Output the (X, Y) coordinate of the center of the cell containing the given text.  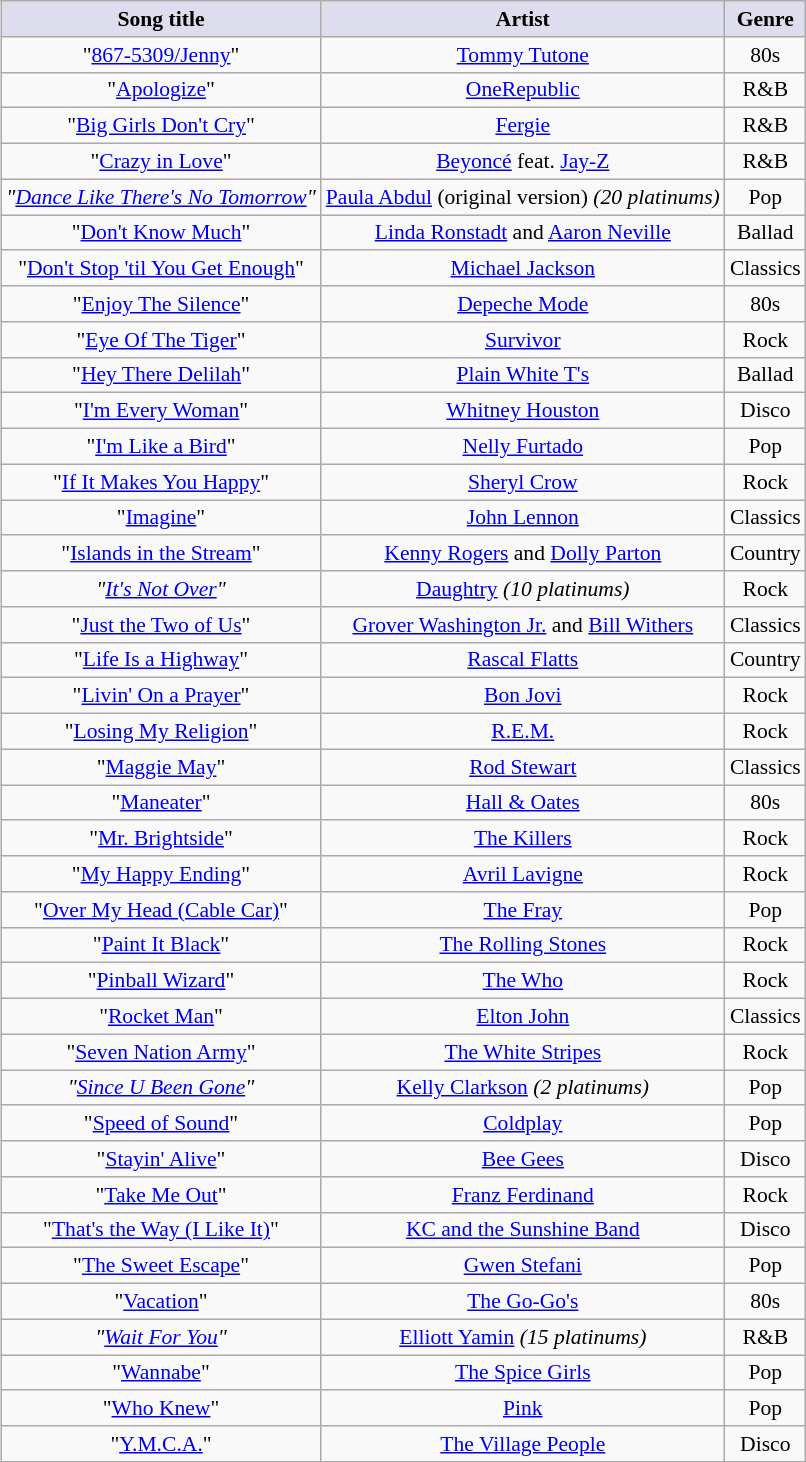
The Village People (523, 1444)
"Dance Like There's No Tomorrow" (161, 197)
Michael Jackson (523, 268)
Franz Ferdinand (523, 1194)
"Islands in the Stream" (161, 553)
"Speed of Sound" (161, 1123)
Genre (766, 19)
"Seven Nation Army" (161, 1052)
The Who (523, 981)
Kelly Clarkson (2 platinums) (523, 1088)
"Maneater" (161, 802)
Daughtry (10 platinums) (523, 589)
"Who Knew" (161, 1408)
The White Stripes (523, 1052)
Hall & Oates (523, 802)
Beyoncé feat. Jay-Z (523, 161)
"That's the Way (I Like It)" (161, 1230)
"Big Girls Don't Cry" (161, 126)
"Wannabe" (161, 1372)
Whitney Houston (523, 411)
"Vacation" (161, 1301)
Bee Gees (523, 1159)
"Apologize" (161, 90)
OneRepublic (523, 90)
Elton John (523, 1016)
"Maggie May" (161, 767)
John Lennon (523, 518)
Paula Abdul (original version) (20 platinums) (523, 197)
Fergie (523, 126)
"Mr. Brightside" (161, 838)
Nelly Furtado (523, 446)
"Over My Head (Cable Car)" (161, 909)
Survivor (523, 339)
Elliott Yamin (15 platinums) (523, 1337)
"Paint It Black" (161, 945)
"The Sweet Escape" (161, 1266)
"Enjoy The Silence" (161, 304)
R.E.M. (523, 731)
"Stayin' Alive" (161, 1159)
Pink (523, 1408)
KC and the Sunshine Band (523, 1230)
The Killers (523, 838)
Grover Washington Jr. and Bill Withers (523, 624)
"Wait For You" (161, 1337)
"Since U Been Gone" (161, 1088)
"Crazy in Love" (161, 161)
The Go-Go's (523, 1301)
"Eye Of The Tiger" (161, 339)
The Spice Girls (523, 1372)
"Losing My Religion" (161, 731)
Coldplay (523, 1123)
Rod Stewart (523, 767)
Rascal Flatts (523, 660)
"Imagine" (161, 518)
"Just the Two of Us" (161, 624)
Kenny Rogers and Dolly Parton (523, 553)
"Y.M.C.A." (161, 1444)
"Livin' On a Prayer" (161, 696)
"If It Makes You Happy" (161, 482)
"Life Is a Highway" (161, 660)
Sheryl Crow (523, 482)
"I'm Every Woman" (161, 411)
Linda Ronstadt and Aaron Neville (523, 232)
Song title (161, 19)
Artist (523, 19)
"Don't Know Much" (161, 232)
"Pinball Wizard" (161, 981)
"My Happy Ending" (161, 874)
"It's Not Over" (161, 589)
"Take Me Out" (161, 1194)
"Hey There Delilah" (161, 375)
Tommy Tutone (523, 54)
Gwen Stefani (523, 1266)
Depeche Mode (523, 304)
Bon Jovi (523, 696)
"Don't Stop 'til You Get Enough" (161, 268)
"I'm Like a Bird" (161, 446)
Avril Lavigne (523, 874)
The Fray (523, 909)
Plain White T's (523, 375)
"Rocket Man" (161, 1016)
"867-5309/Jenny" (161, 54)
The Rolling Stones (523, 945)
